Find where the given text appears and provide that cell's center as (x, y) coordinate. 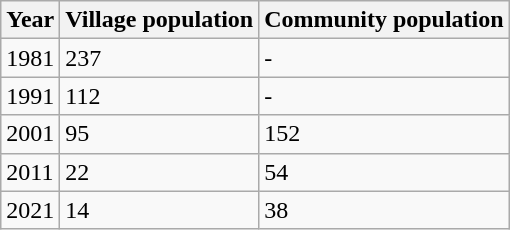
1991 (30, 96)
Community population (384, 20)
237 (160, 58)
95 (160, 134)
22 (160, 172)
38 (384, 210)
112 (160, 96)
Village population (160, 20)
1981 (30, 58)
2001 (30, 134)
2011 (30, 172)
54 (384, 172)
152 (384, 134)
Year (30, 20)
14 (160, 210)
2021 (30, 210)
